Provide the [x, y] coordinate of the cell's center where the given text is located.  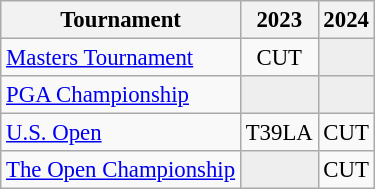
2024 [346, 20]
2023 [279, 20]
Tournament [121, 20]
Masters Tournament [121, 58]
The Open Championship [121, 170]
PGA Championship [121, 95]
T39LA [279, 133]
U.S. Open [121, 133]
